Return the [x, y] coordinate for the center point of the cell that contains the specified text.  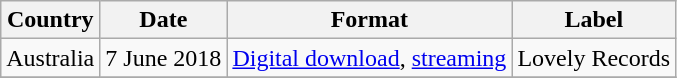
Digital download, streaming [370, 58]
Date [164, 20]
Australia [50, 58]
Format [370, 20]
Lovely Records [594, 58]
Label [594, 20]
Country [50, 20]
7 June 2018 [164, 58]
